Return the [X, Y] coordinate for the center point of the cell that contains the specified text.  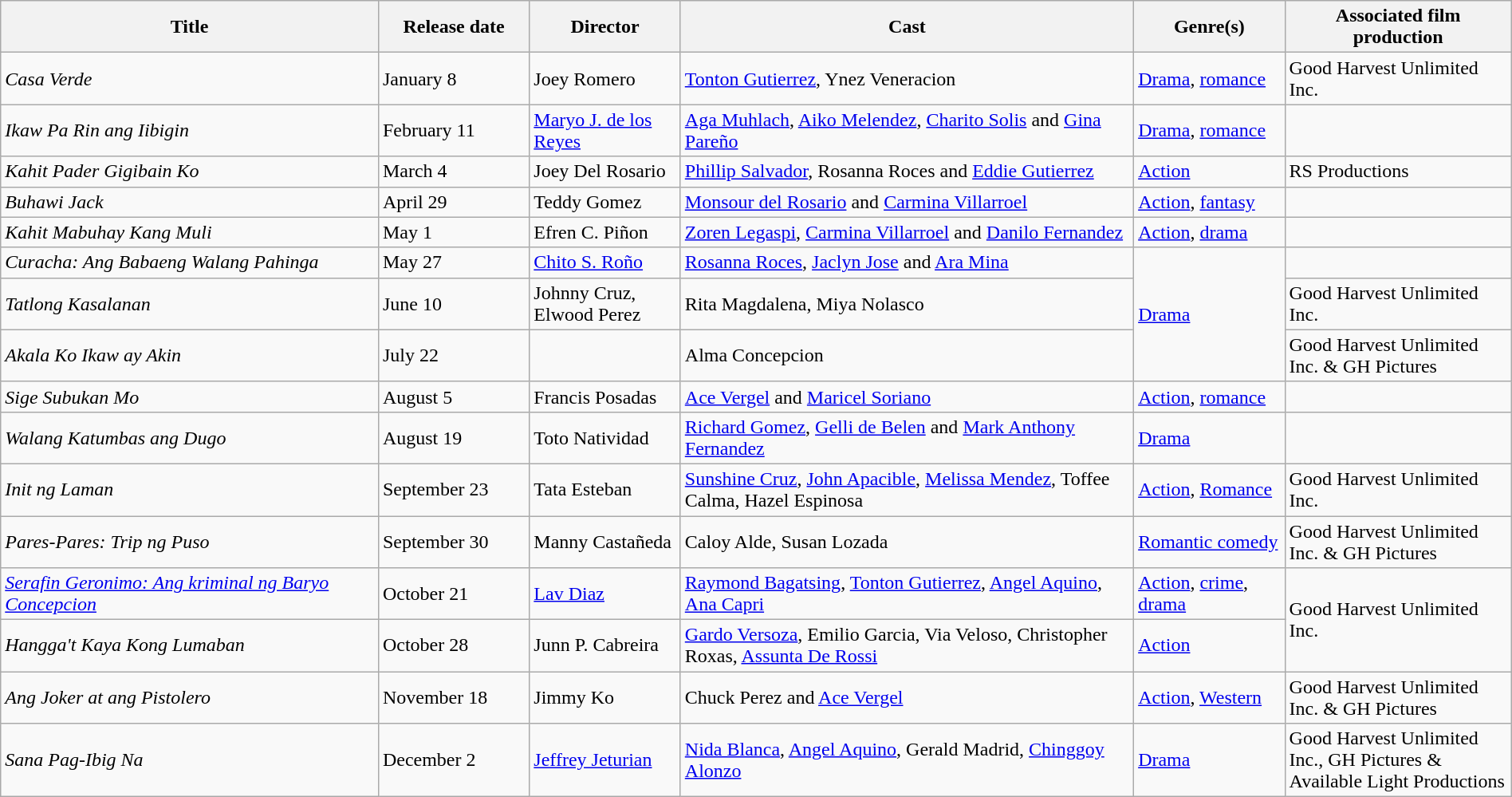
Ikaw Pa Rin ang Iibigin [190, 131]
Caloy Alde, Susan Lozada [907, 541]
December 2 [453, 760]
Manny Castañeda [604, 541]
Romantic comedy [1209, 541]
October 28 [453, 646]
May 1 [453, 232]
Zoren Legaspi, Carmina Villarroel and Danilo Fernandez [907, 232]
Johnny Cruz, Elwood Perez [604, 303]
Buhawi Jack [190, 202]
Curacha: Ang Babaeng Walang Pahinga [190, 262]
July 22 [453, 356]
Action, crime, drama [1209, 594]
Good Harvest Unlimited Inc., GH Pictures & Available Light Productions [1398, 760]
Phillip Salvador, Rosanna Roces and Eddie Gutierrez [907, 172]
Action, Romance [1209, 490]
Director [604, 27]
Akala Ko Ikaw ay Akin [190, 356]
Maryo J. de los Reyes [604, 131]
Tatlong Kasalanan [190, 303]
Monsour del Rosario and Carmina Villarroel [907, 202]
September 30 [453, 541]
February 11 [453, 131]
Alma Concepcion [907, 356]
Raymond Bagatsing, Tonton Gutierrez, Angel Aquino, Ana Capri [907, 594]
Kahit Mabuhay Kang Muli [190, 232]
June 10 [453, 303]
Toto Natividad [604, 437]
Title [190, 27]
Casa Verde [190, 78]
November 18 [453, 697]
Jeffrey Jeturian [604, 760]
March 4 [453, 172]
Associated film production [1398, 27]
Sige Subukan Mo [190, 397]
Walang Katumbas ang Dugo [190, 437]
Joey Del Rosario [604, 172]
Rosanna Roces, Jaclyn Jose and Ara Mina [907, 262]
Teddy Gomez [604, 202]
Chuck Perez and Ace Vergel [907, 697]
Action, romance [1209, 397]
Nida Blanca, Angel Aquino, Gerald Madrid, Chinggoy Alonzo [907, 760]
Sana Pag-Ibig Na [190, 760]
September 23 [453, 490]
Action, fantasy [1209, 202]
Joey Romero [604, 78]
Pares-Pares: Trip ng Puso [190, 541]
Cast [907, 27]
RS Productions [1398, 172]
October 21 [453, 594]
Kahit Pader Gigibain Ko [190, 172]
Init ng Laman [190, 490]
April 29 [453, 202]
Junn P. Cabreira [604, 646]
Gardo Versoza, Emilio Garcia, Via Veloso, Christopher Roxas, Assunta De Rossi [907, 646]
Tonton Gutierrez, Ynez Veneracion [907, 78]
Release date [453, 27]
Francis Posadas [604, 397]
August 5 [453, 397]
Jimmy Ko [604, 697]
Ang Joker at ang Pistolero [190, 697]
August 19 [453, 437]
Lav Diaz [604, 594]
Rita Magdalena, Miya Nolasco [907, 303]
January 8 [453, 78]
May 27 [453, 262]
Aga Muhlach, Aiko Melendez, Charito Solis and Gina Pareño [907, 131]
Efren C. Piñon [604, 232]
Genre(s) [1209, 27]
Hangga't Kaya Kong Lumaban [190, 646]
Action, Western [1209, 697]
Serafin Geronimo: Ang kriminal ng Baryo Concepcion [190, 594]
Ace Vergel and Maricel Soriano [907, 397]
Chito S. Roño [604, 262]
Richard Gomez, Gelli de Belen and Mark Anthony Fernandez [907, 437]
Sunshine Cruz, John Apacible, Melissa Mendez, Toffee Calma, Hazel Espinosa [907, 490]
Action, drama [1209, 232]
Tata Esteban [604, 490]
